Determine the [X, Y] coordinate at the center of the cell enclosing the given text.  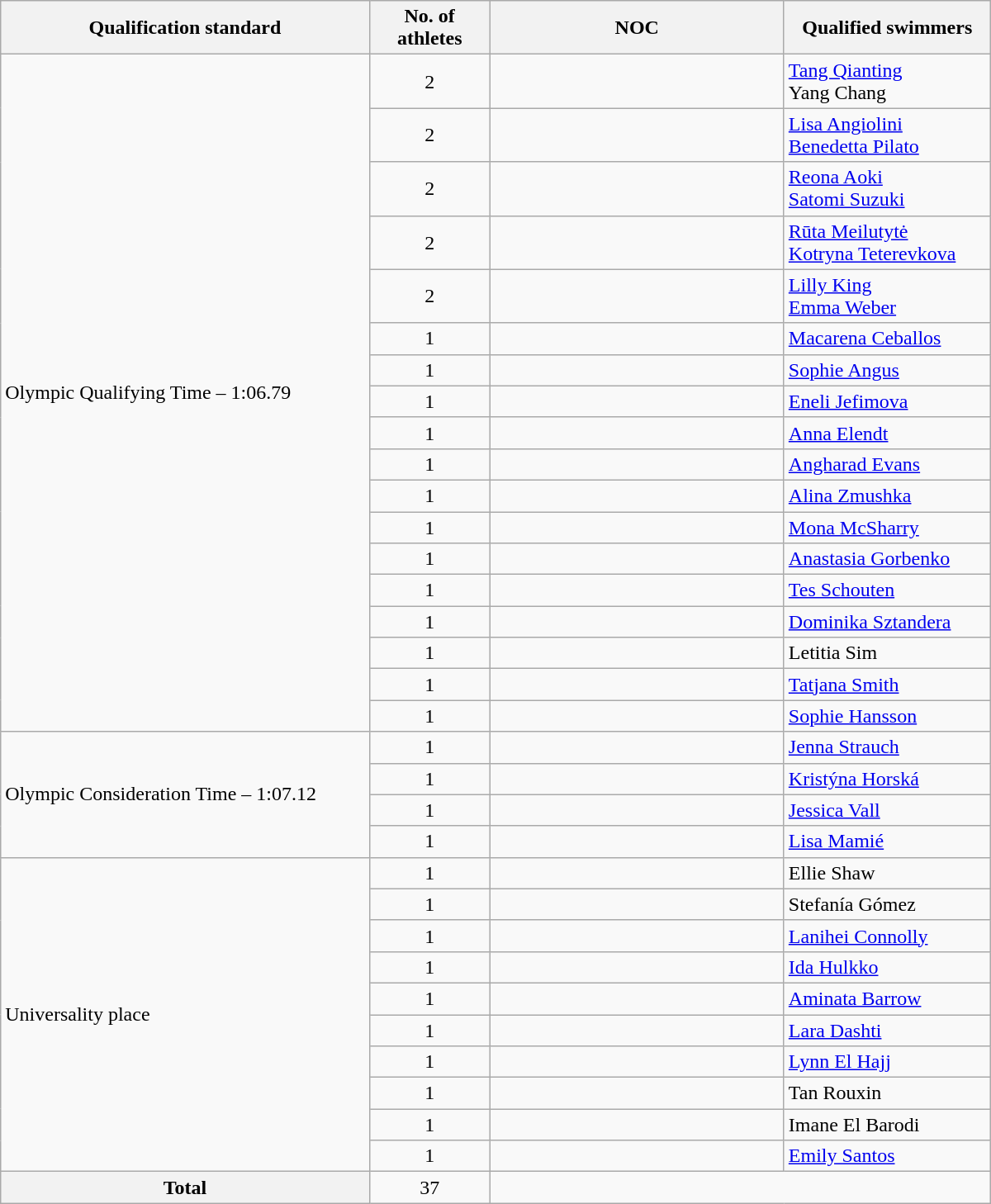
Emily Santos [887, 1156]
Jessica Vall [887, 810]
Sophie Angus [887, 370]
Olympic Consideration Time – 1:07.12 [185, 794]
Ellie Shaw [887, 873]
Kristýna Horská [887, 779]
Olympic Qualifying Time – 1:06.79 [185, 393]
Tatjana Smith [887, 685]
Anna Elendt [887, 433]
Total [185, 1187]
Stefanía Gómez [887, 904]
Macarena Ceballos [887, 339]
Mona McSharry [887, 528]
Tes Schouten [887, 590]
Eneli Jefimova [887, 401]
Letitia Sim [887, 653]
Qualified swimmers [887, 28]
Universality place [185, 1014]
Rūta MeilutytėKotryna Teterevkova [887, 243]
Lynn El Hajj [887, 1062]
Tan Rouxin [887, 1093]
37 [429, 1187]
NOC [637, 28]
Sophie Hansson [887, 716]
Jenna Strauch [887, 747]
Qualification standard [185, 28]
No. of athletes [429, 28]
Imane El Barodi [887, 1125]
Lanihei Connolly [887, 936]
Aminata Barrow [887, 998]
Ida Hulkko [887, 967]
Lilly KingEmma Weber [887, 296]
Tang QiantingYang Chang [887, 81]
Anastasia Gorbenko [887, 559]
Dominika Sztandera [887, 622]
Reona AokiSatomi Suzuki [887, 188]
Lisa Mamié [887, 841]
Angharad Evans [887, 464]
Alina Zmushka [887, 495]
Lisa AngioliniBenedetta Pilato [887, 135]
Lara Dashti [887, 1030]
